Locate the cell with the specified text and output its [X, Y] center coordinate. 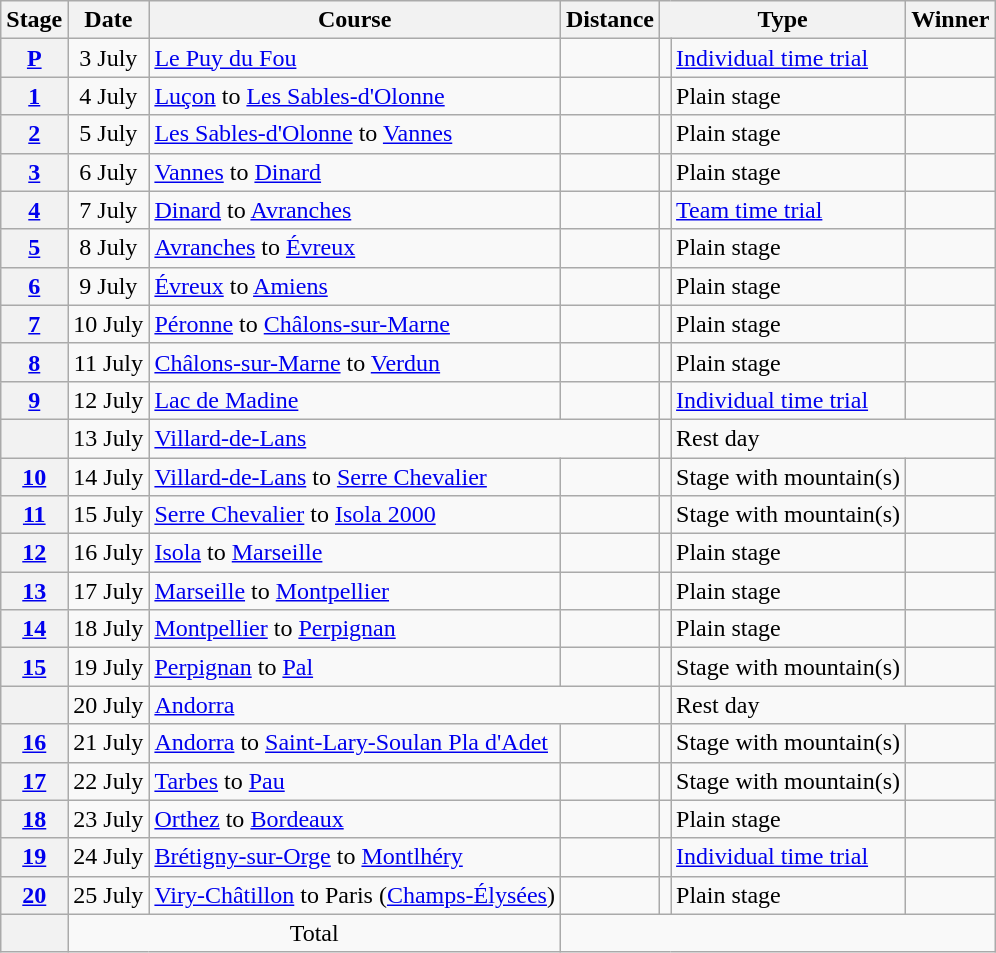
3 July [108, 58]
4 [34, 210]
12 [34, 553]
Les Sables-d'Olonne to Vannes [355, 134]
7 [34, 324]
Perpignan to Pal [355, 667]
15 [34, 667]
Avranches to Évreux [355, 248]
Brétigny-sur-Orge to Montlhéry [355, 857]
20 [34, 895]
16 [34, 743]
10 [34, 477]
16 July [108, 553]
12 July [108, 400]
Villard-de-Lans to Serre Chevalier [355, 477]
6 [34, 286]
19 July [108, 667]
9 July [108, 286]
3 [34, 172]
11 July [108, 362]
Course [355, 20]
5 July [108, 134]
Villard-de-Lans [404, 438]
23 July [108, 819]
Vannes to Dinard [355, 172]
Montpellier to Perpignan [355, 629]
17 [34, 781]
14 [34, 629]
10 July [108, 324]
11 [34, 515]
Team time trial [788, 210]
18 July [108, 629]
Winner [950, 20]
Serre Chevalier to Isola 2000 [355, 515]
Dinard to Avranches [355, 210]
14 July [108, 477]
6 July [108, 172]
25 July [108, 895]
Luçon to Les Sables-d'Olonne [355, 96]
Andorra to Saint-Lary-Soulan Pla d'Adet [355, 743]
Tarbes to Pau [355, 781]
9 [34, 400]
7 July [108, 210]
13 [34, 591]
Type [783, 20]
Stage [34, 20]
1 [34, 96]
20 July [108, 705]
22 July [108, 781]
Évreux to Amiens [355, 286]
Le Puy du Fou [355, 58]
Orthez to Bordeaux [355, 819]
Distance [610, 20]
17 July [108, 591]
21 July [108, 743]
Date [108, 20]
19 [34, 857]
5 [34, 248]
15 July [108, 515]
8 July [108, 248]
4 July [108, 96]
Viry-Châtillon to Paris (Champs-Élysées) [355, 895]
24 July [108, 857]
Isola to Marseille [355, 553]
Lac de Madine [355, 400]
Châlons-sur-Marne to Verdun [355, 362]
8 [34, 362]
13 July [108, 438]
2 [34, 134]
P [34, 58]
Andorra [404, 705]
Total [314, 933]
Marseille to Montpellier [355, 591]
Péronne to Châlons-sur-Marne [355, 324]
18 [34, 819]
